Capture the cell that displays the provided text and extract its [x, y] central coordinate. 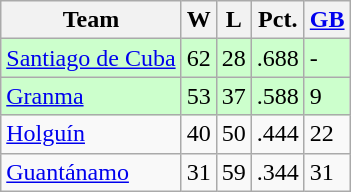
W [198, 20]
28 [234, 58]
Pct. [278, 20]
40 [198, 134]
50 [234, 134]
- [327, 58]
Holguín [91, 134]
.344 [278, 172]
59 [234, 172]
.688 [278, 58]
L [234, 20]
53 [198, 96]
GB [327, 20]
Guantánamo [91, 172]
.444 [278, 134]
37 [234, 96]
Team [91, 20]
62 [198, 58]
22 [327, 134]
Santiago de Cuba [91, 58]
Granma [91, 96]
.588 [278, 96]
9 [327, 96]
